Return [x, y] of the center of cell containing provided text 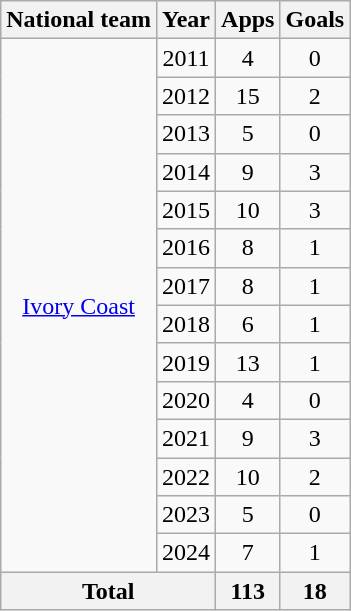
2021 [186, 438]
National team [79, 20]
2015 [186, 210]
2023 [186, 515]
Total [108, 591]
2020 [186, 400]
Goals [315, 20]
15 [248, 96]
7 [248, 553]
113 [248, 591]
Ivory Coast [79, 306]
2013 [186, 134]
2014 [186, 172]
2011 [186, 58]
Year [186, 20]
6 [248, 324]
13 [248, 362]
2019 [186, 362]
Apps [248, 20]
2022 [186, 477]
18 [315, 591]
2017 [186, 286]
2018 [186, 324]
2024 [186, 553]
2016 [186, 248]
2012 [186, 96]
